Identify which cell holds the provided text, then report its [x, y] central coordinate. 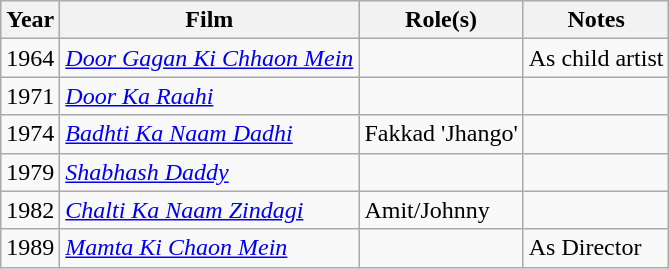
Fakkad 'Jhango' [441, 134]
1964 [30, 58]
Role(s) [441, 20]
1979 [30, 172]
Chalti Ka Naam Zindagi [210, 210]
As child artist [596, 58]
Badhti Ka Naam Dadhi [210, 134]
1989 [30, 248]
Notes [596, 20]
Amit/Johnny [441, 210]
1982 [30, 210]
Film [210, 20]
1974 [30, 134]
Door Gagan Ki Chhaon Mein [210, 58]
Shabhash Daddy [210, 172]
Mamta Ki Chaon Mein [210, 248]
1971 [30, 96]
As Director [596, 248]
Year [30, 20]
Door Ka Raahi [210, 96]
